Scan for the cell matching the given text and deliver its (x, y) coordinate at center. 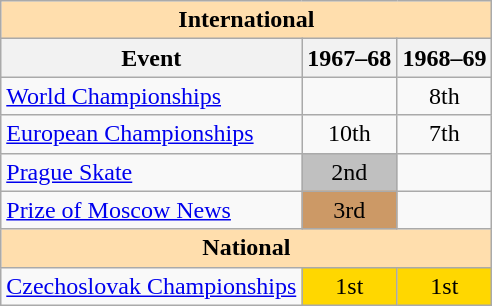
European Championships (152, 134)
1967–68 (350, 58)
Event (152, 58)
World Championships (152, 96)
National (246, 248)
1968–69 (444, 58)
7th (444, 134)
Prize of Moscow News (152, 210)
10th (350, 134)
3rd (350, 210)
Czechoslovak Championships (152, 286)
8th (444, 96)
2nd (350, 172)
Prague Skate (152, 172)
International (246, 20)
